Output the [X, Y] coordinate of the center of the cell containing the given text.  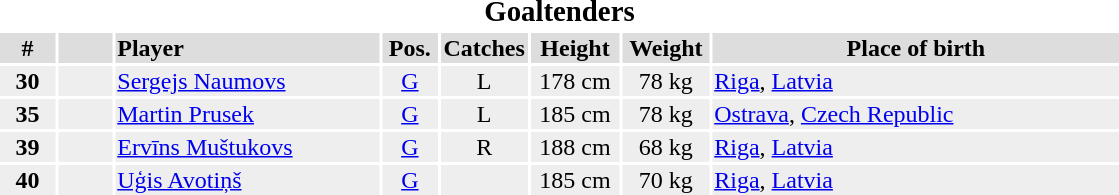
Uģis Avotiņš [248, 180]
Pos. [410, 48]
178 cm [575, 81]
35 [28, 114]
70 kg [666, 180]
Place of birth [916, 48]
Sergejs Naumovs [248, 81]
Catches [484, 48]
R [484, 147]
Martin Prusek [248, 114]
Player [248, 48]
# [28, 48]
30 [28, 81]
188 cm [575, 147]
68 kg [666, 147]
40 [28, 180]
Weight [666, 48]
Height [575, 48]
Ostrava, Czech Republic [916, 114]
39 [28, 147]
Ervīns Muštukovs [248, 147]
